For the text-containing cell, return its midpoint in (x, y) coordinate format. 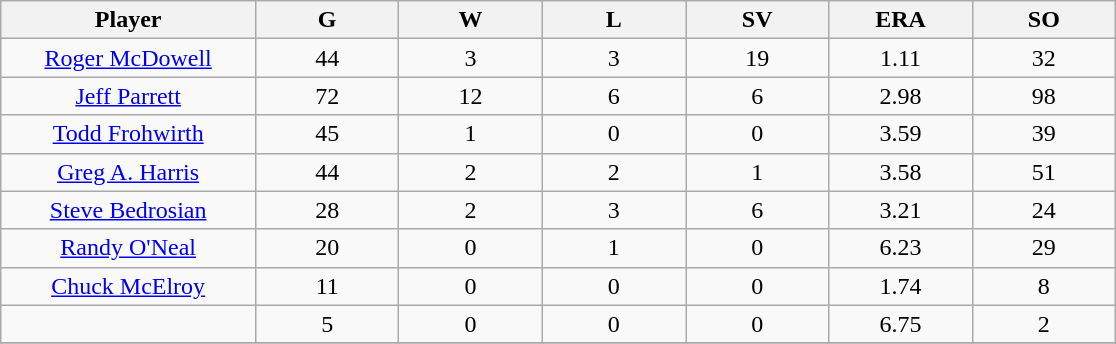
12 (470, 96)
Todd Frohwirth (128, 134)
20 (328, 248)
Greg A. Harris (128, 172)
Jeff Parrett (128, 96)
2.98 (900, 96)
Randy O'Neal (128, 248)
1.11 (900, 58)
L (614, 20)
98 (1044, 96)
Steve Bedrosian (128, 210)
5 (328, 324)
51 (1044, 172)
19 (758, 58)
W (470, 20)
28 (328, 210)
3.58 (900, 172)
SO (1044, 20)
3.21 (900, 210)
ERA (900, 20)
G (328, 20)
24 (1044, 210)
39 (1044, 134)
Roger McDowell (128, 58)
3.59 (900, 134)
Player (128, 20)
SV (758, 20)
11 (328, 286)
6.23 (900, 248)
32 (1044, 58)
29 (1044, 248)
72 (328, 96)
Chuck McElroy (128, 286)
8 (1044, 286)
1.74 (900, 286)
45 (328, 134)
6.75 (900, 324)
